Locate the cell with the specified text and output its (x, y) center coordinate. 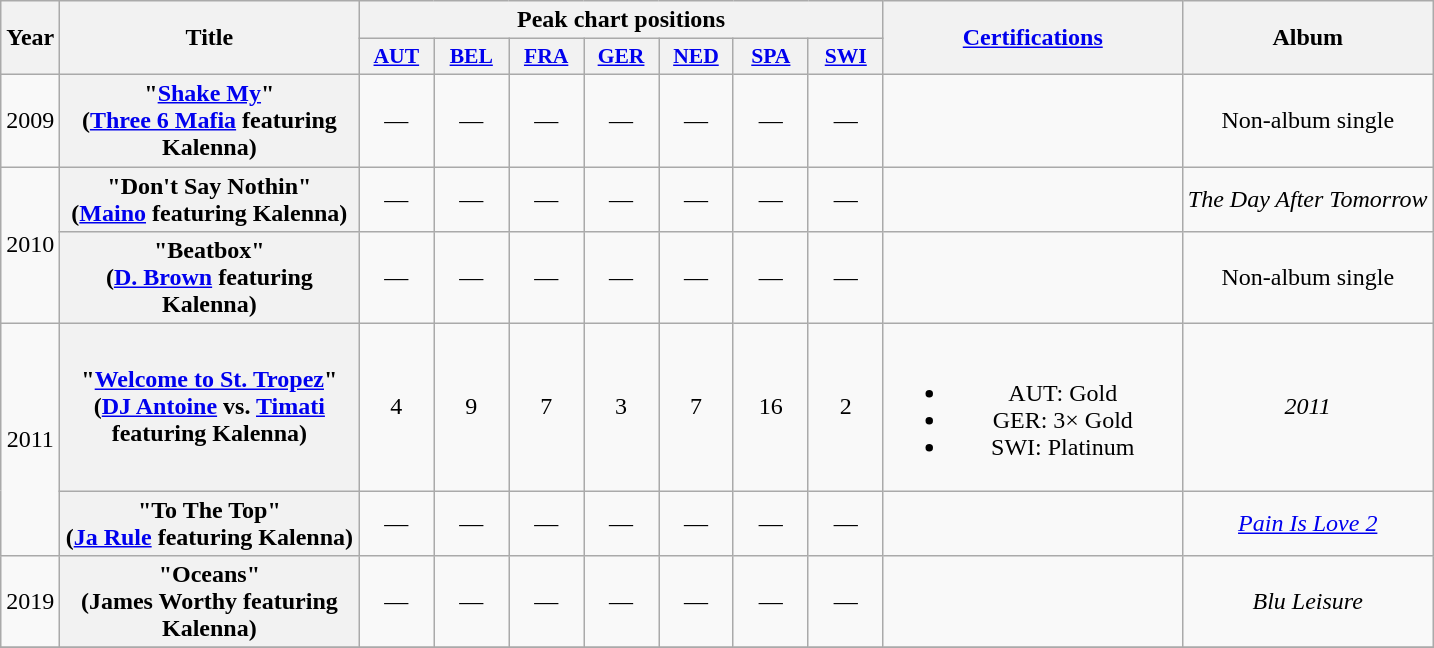
4 (396, 408)
SPA (770, 57)
Peak chart positions (621, 20)
"To The Top"(Ja Rule featuring Kalenna) (210, 524)
GER (622, 57)
2019 (30, 602)
"Shake My"(Three 6 Mafia featuring Kalenna) (210, 120)
9 (472, 408)
Title (210, 38)
Certifications (1032, 38)
SWI (846, 57)
FRA (546, 57)
The Day After Tomorrow (1308, 198)
16 (770, 408)
AUT: GoldGER: 3× GoldSWI: Platinum (1032, 408)
Pain Is Love 2 (1308, 524)
"Welcome to St. Tropez"(DJ Antoine vs. Timati featuring Kalenna) (210, 408)
2009 (30, 120)
2010 (30, 244)
2 (846, 408)
Album (1308, 38)
NED (696, 57)
BEL (472, 57)
3 (622, 408)
Year (30, 38)
"Beatbox"(D. Brown featuring Kalenna) (210, 278)
"Oceans"(James Worthy featuring Kalenna) (210, 602)
AUT (396, 57)
Blu Leisure (1308, 602)
"Don't Say Nothin"(Maino featuring Kalenna) (210, 198)
